From the cell containing the given text, extract its center point as [X, Y] coordinate. 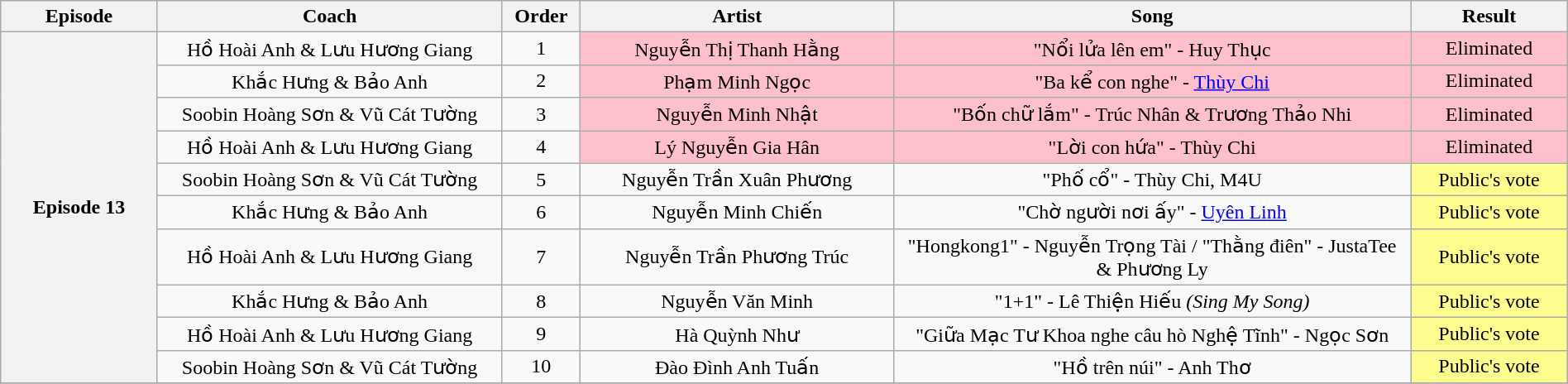
"1+1" - Lê Thiện Hiếu (Sing My Song) [1153, 301]
"Bốn chữ lắm" - Trúc Nhân & Trương Thảo Nhi [1153, 114]
"Giữa Mạc Tư Khoa nghe câu hò Nghệ Tĩnh" - Ngọc Sơn [1153, 334]
6 [541, 213]
Episode [79, 17]
"Nổi lửa lên em" - Huy Thục [1153, 49]
Nguyễn Thị Thanh Hằng [738, 49]
Episode 13 [79, 208]
"Hongkong1" - Nguyễn Trọng Tài / "Thằng điên" - JustaTee & Phương Ly [1153, 257]
Order [541, 17]
Đào Đình Anh Tuấn [738, 367]
Hà Quỳnh Như [738, 334]
"Hồ trên núi" - Anh Thơ [1153, 367]
2 [541, 81]
Nguyễn Trần Phương Trúc [738, 257]
Artist [738, 17]
Song [1153, 17]
Coach [329, 17]
Phạm Minh Ngọc [738, 81]
5 [541, 180]
Nguyễn Văn Minh [738, 301]
Nguyễn Trần Xuân Phương [738, 180]
"Phố cổ" - Thùy Chi, M4U [1153, 180]
Nguyễn Minh Nhật [738, 114]
"Ba kể con nghe" - Thùy Chi [1153, 81]
Lý Nguyễn Gia Hân [738, 147]
Result [1489, 17]
3 [541, 114]
10 [541, 367]
"Lời con hứa" - Thùy Chi [1153, 147]
9 [541, 334]
"Chờ người nơi ấy" - Uyên Linh [1153, 213]
8 [541, 301]
Nguyễn Minh Chiến [738, 213]
7 [541, 257]
1 [541, 49]
4 [541, 147]
